Capture the cell that displays the provided text and extract its (X, Y) central coordinate. 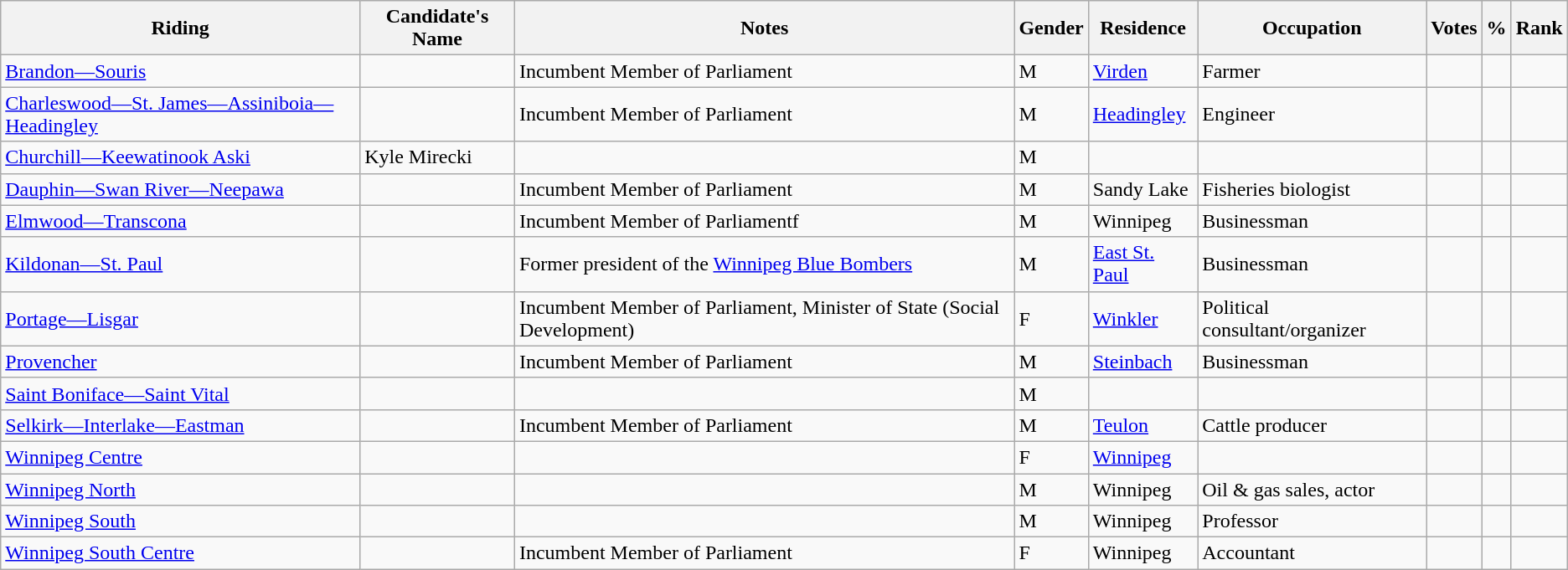
Votes (1454, 28)
Candidate's Name (437, 28)
Selkirk—Interlake—Eastman (181, 425)
Winkler (1142, 318)
Oil & gas sales, actor (1312, 490)
Gender (1051, 28)
Winnipeg South Centre (181, 553)
Cattle producer (1312, 425)
Churchill—Keewatinook Aski (181, 157)
Residence (1142, 28)
Sandy Lake (1142, 189)
Brandon—Souris (181, 71)
Kildonan—St. Paul (181, 264)
Steinbach (1142, 362)
Headingley (1142, 114)
Virden (1142, 71)
Incumbent Member of Parliament, Minister of State (Social Development) (764, 318)
Saint Boniface—Saint Vital (181, 393)
Occupation (1312, 28)
Portage—Lisgar (181, 318)
Provencher (181, 362)
Kyle Mirecki (437, 157)
Dauphin—Swan River—Neepawa (181, 189)
Incumbent Member of Parliamentf (764, 221)
Accountant (1312, 553)
Riding (181, 28)
Teulon (1142, 425)
Elmwood—Transcona (181, 221)
% (1496, 28)
Winnipeg South (181, 521)
Winnipeg North (181, 490)
Farmer (1312, 71)
Winnipeg Centre (181, 457)
Political consultant/organizer (1312, 318)
Charleswood—St. James—Assiniboia—Headingley (181, 114)
Notes (764, 28)
East St. Paul (1142, 264)
Fisheries biologist (1312, 189)
Professor (1312, 521)
Engineer (1312, 114)
Rank (1540, 28)
Former president of the Winnipeg Blue Bombers (764, 264)
